Return the [X, Y] coordinate for the center point of the cell that contains the specified text.  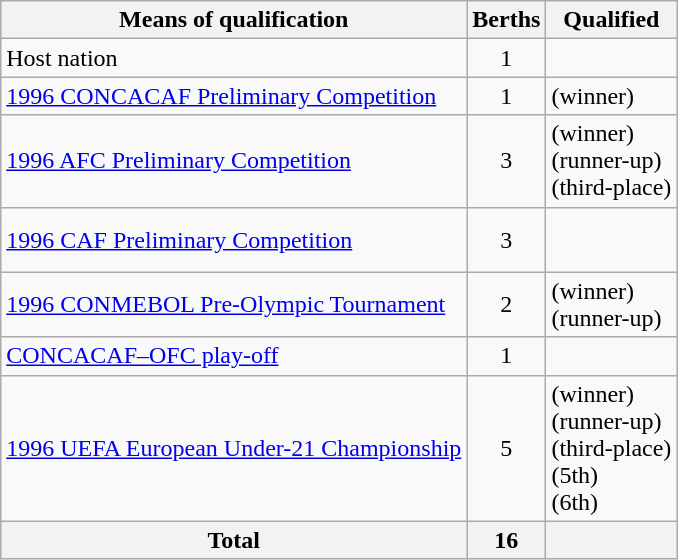
1996 CONCACAF Preliminary Competition [234, 96]
(winner) (runner-up) [612, 304]
1996 CONMEBOL Pre-Olympic Tournament [234, 304]
Berths [506, 20]
(winner) (runner-up) (third-place) (5th) (6th) [612, 448]
Qualified [612, 20]
Host nation [234, 58]
1996 UEFA European Under-21 Championship [234, 448]
Total [234, 540]
(winner) [612, 96]
1996 AFC Preliminary Competition [234, 161]
5 [506, 448]
1996 CAF Preliminary Competition [234, 240]
CONCACAF–OFC play-off [234, 356]
Means of qualification [234, 20]
16 [506, 540]
2 [506, 304]
(winner) (runner-up) (third-place) [612, 161]
